From the cell containing the given text, extract its center point as (x, y) coordinate. 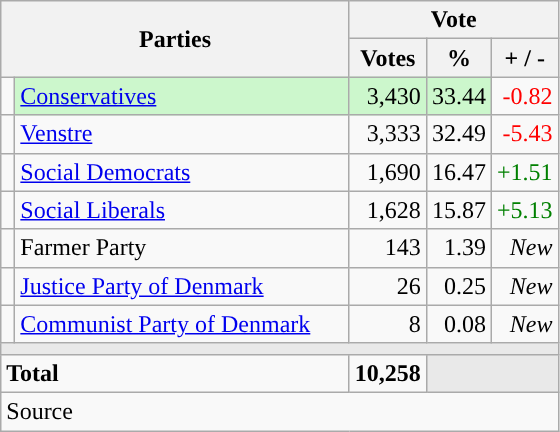
10,258 (388, 373)
Farmer Party (182, 248)
Total (176, 373)
3,333 (388, 134)
32.49 (458, 134)
Vote (454, 20)
16.47 (458, 172)
3,430 (388, 96)
143 (388, 248)
Conservatives (182, 96)
Source (280, 411)
33.44 (458, 96)
-5.43 (524, 134)
Parties (176, 39)
Social Democrats (182, 172)
Votes (388, 58)
0.08 (458, 324)
Venstre (182, 134)
15.87 (458, 210)
8 (388, 324)
1,690 (388, 172)
Social Liberals (182, 210)
Justice Party of Denmark (182, 286)
1,628 (388, 210)
Communist Party of Denmark (182, 324)
0.25 (458, 286)
1.39 (458, 248)
+1.51 (524, 172)
26 (388, 286)
% (458, 58)
-0.82 (524, 96)
+5.13 (524, 210)
+ / - (524, 58)
